Detect which cell encompasses the target text, then output its (X, Y) center coordinate. 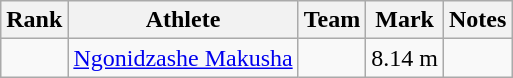
Team (332, 20)
8.14 m (405, 58)
Notes (477, 20)
Athlete (183, 20)
Ngonidzashe Makusha (183, 58)
Mark (405, 20)
Rank (34, 20)
